From the cell containing the given text, extract its center point as (X, Y) coordinate. 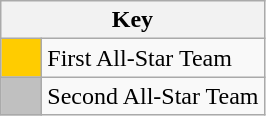
Second All-Star Team (153, 96)
First All-Star Team (153, 58)
Key (132, 20)
